Pinpoint the cell where the given text exists, returning its [X, Y] midpoint coordinate. 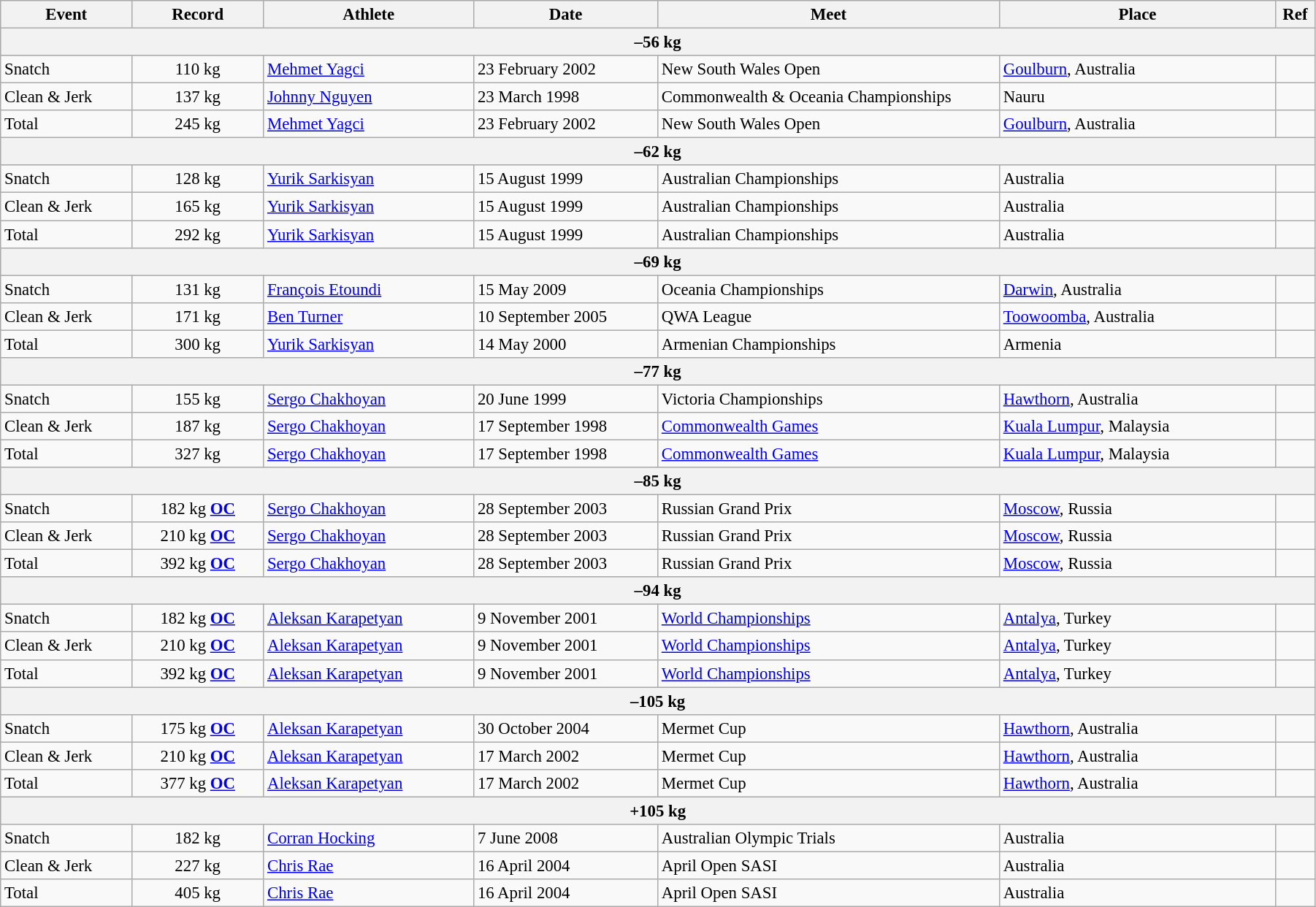
7 June 2008 [566, 838]
20 June 1999 [566, 399]
23 March 1998 [566, 97]
–62 kg [658, 152]
Armenian Championships [829, 344]
QWA League [829, 316]
165 kg [198, 207]
155 kg [198, 399]
Armenia [1137, 344]
–94 kg [658, 591]
Place [1137, 15]
227 kg [198, 865]
Australian Olympic Trials [829, 838]
137 kg [198, 97]
Record [198, 15]
Nauru [1137, 97]
Commonwealth & Oceania Championships [829, 97]
14 May 2000 [566, 344]
300 kg [198, 344]
Date [566, 15]
–56 kg [658, 42]
377 kg OC [198, 784]
Ben Turner [369, 316]
327 kg [198, 453]
Toowoomba, Australia [1137, 316]
Corran Hocking [369, 838]
Victoria Championships [829, 399]
175 kg OC [198, 728]
Oceania Championships [829, 289]
171 kg [198, 316]
187 kg [198, 426]
30 October 2004 [566, 728]
–69 kg [658, 261]
–77 kg [658, 372]
131 kg [198, 289]
292 kg [198, 234]
Darwin, Australia [1137, 289]
+105 kg [658, 811]
Johnny Nguyen [369, 97]
Athlete [369, 15]
15 May 2009 [566, 289]
182 kg [198, 838]
128 kg [198, 179]
10 September 2005 [566, 316]
François Etoundi [369, 289]
Event [66, 15]
Ref [1295, 15]
–85 kg [658, 481]
245 kg [198, 124]
Meet [829, 15]
–105 kg [658, 701]
405 kg [198, 893]
110 kg [198, 69]
